Locate the cell with the specified text and output its (X, Y) center coordinate. 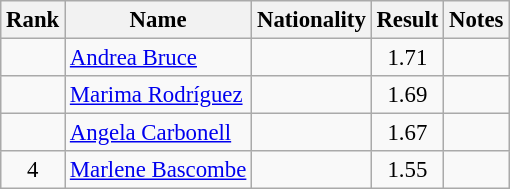
4 (33, 170)
Angela Carbonell (158, 133)
Result (408, 20)
1.67 (408, 133)
Andrea Bruce (158, 58)
1.69 (408, 95)
Marima Rodríguez (158, 95)
1.55 (408, 170)
Marlene Bascombe (158, 170)
Name (158, 20)
Notes (476, 20)
1.71 (408, 58)
Rank (33, 20)
Nationality (312, 20)
